Identify which cell holds the provided text, then report its [x, y] central coordinate. 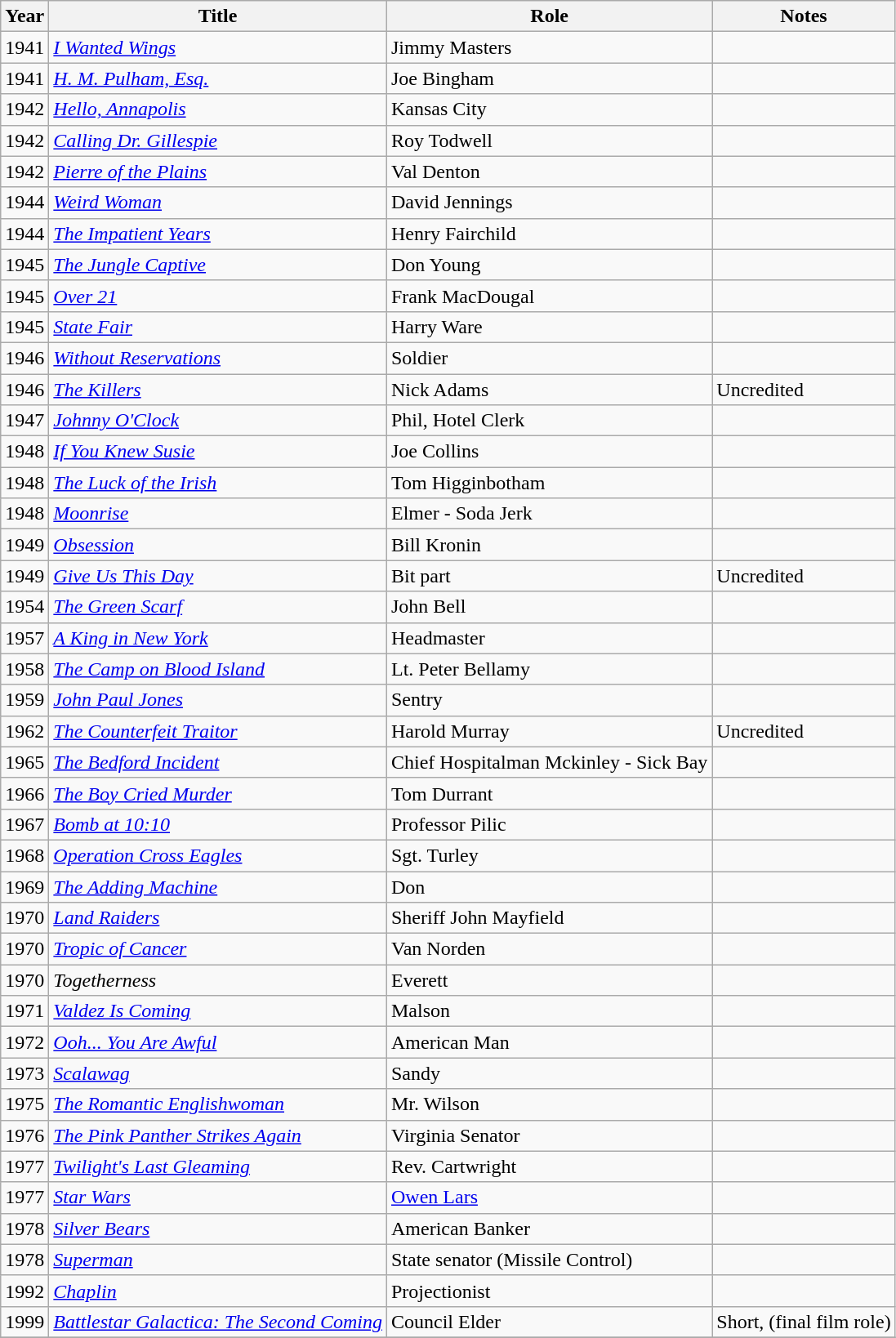
Roy Todwell [549, 140]
1967 [25, 824]
Moonrise [218, 514]
Projectionist [549, 1291]
Tom Durrant [549, 793]
The Camp on Blood Island [218, 669]
Lt. Peter Bellamy [549, 669]
The Adding Machine [218, 886]
Superman [218, 1260]
Valdez Is Coming [218, 1011]
Operation Cross Eagles [218, 855]
Silver Bears [218, 1229]
1969 [25, 886]
The Counterfeit Traitor [218, 731]
Hello, Annapolis [218, 109]
Don [549, 886]
Calling Dr. Gillespie [218, 140]
Bomb at 10:10 [218, 824]
Henry Fairchild [549, 234]
Over 21 [218, 296]
Van Norden [549, 949]
A King in New York [218, 638]
State senator (Missile Control) [549, 1260]
Johnny O'Clock [218, 421]
1958 [25, 669]
John Paul Jones [218, 700]
Val Denton [549, 172]
The Green Scarf [218, 607]
Pierre of the Plains [218, 172]
Virginia Senator [549, 1135]
H. M. Pulham, Esq. [218, 78]
The Pink Panther Strikes Again [218, 1135]
American Banker [549, 1229]
Year [25, 16]
Give Us This Day [218, 576]
1999 [25, 1322]
Joe Collins [549, 452]
Ooh... You Are Awful [218, 1042]
Frank MacDougal [549, 296]
1962 [25, 731]
Joe Bingham [549, 78]
Tropic of Cancer [218, 949]
Title [218, 16]
Council Elder [549, 1322]
1957 [25, 638]
Bit part [549, 576]
Notes [804, 16]
1973 [25, 1073]
Tom Higginbotham [549, 483]
The Bedford Incident [218, 762]
Mr. Wilson [549, 1104]
1971 [25, 1011]
Harry Ware [549, 327]
1975 [25, 1104]
Don Young [549, 265]
Obsession [218, 545]
1976 [25, 1135]
Malson [549, 1011]
Soldier [549, 358]
Battlestar Galactica: The Second Coming [218, 1322]
The Jungle Captive [218, 265]
Weird Woman [218, 203]
1972 [25, 1042]
Togetherness [218, 980]
American Man [549, 1042]
Sentry [549, 700]
Jimmy Masters [549, 47]
David Jennings [549, 203]
Professor Pilic [549, 824]
Star Wars [218, 1198]
Harold Murray [549, 731]
Scalawag [218, 1073]
Owen Lars [549, 1198]
State Fair [218, 327]
1959 [25, 700]
Land Raiders [218, 918]
1992 [25, 1291]
Sgt. Turley [549, 855]
Chief Hospitalman Mckinley - Sick Bay [549, 762]
Chaplin [218, 1291]
Short, (final film role) [804, 1322]
The Killers [218, 390]
Kansas City [549, 109]
John Bell [549, 607]
Role [549, 16]
The Boy Cried Murder [218, 793]
The Romantic Englishwoman [218, 1104]
Nick Adams [549, 390]
1954 [25, 607]
1966 [25, 793]
Phil, Hotel Clerk [549, 421]
The Impatient Years [218, 234]
1968 [25, 855]
Everett [549, 980]
The Luck of the Irish [218, 483]
1947 [25, 421]
Rev. Cartwright [549, 1166]
Elmer - Soda Jerk [549, 514]
Without Reservations [218, 358]
1965 [25, 762]
I Wanted Wings [218, 47]
Headmaster [549, 638]
Sheriff John Mayfield [549, 918]
Twilight's Last Gleaming [218, 1166]
Sandy [549, 1073]
If You Knew Susie [218, 452]
Bill Kronin [549, 545]
